Extract the (X, Y) coordinate from the center of the cell holding the provided text.  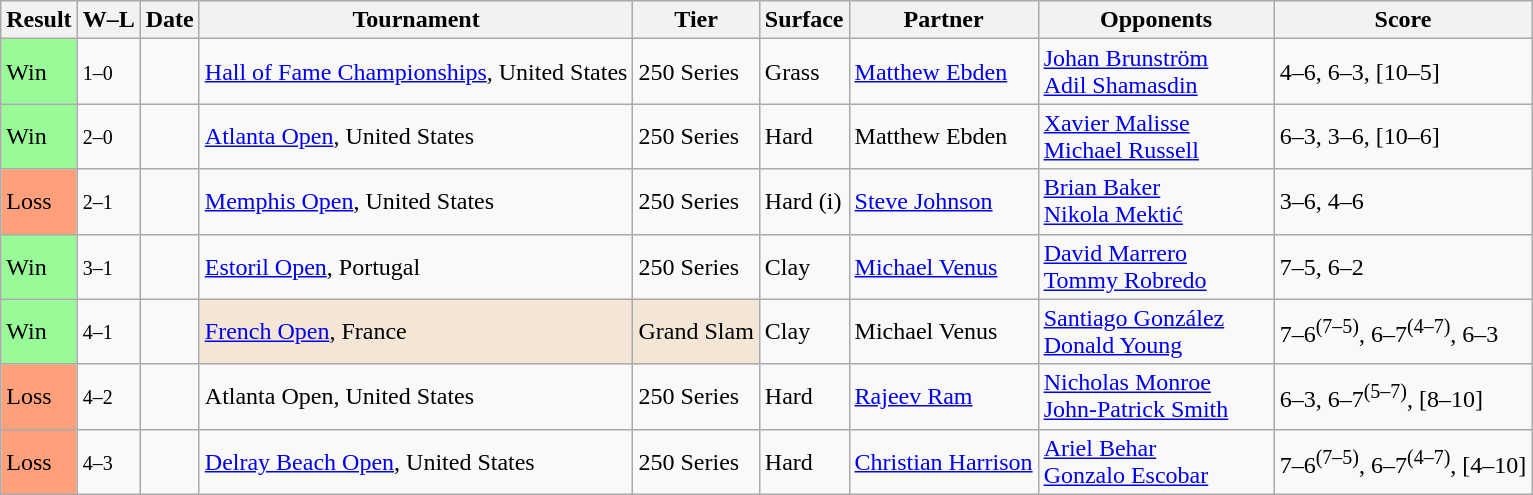
Delray Beach Open, United States (416, 462)
Nicholas Monroe John-Patrick Smith (1156, 396)
Christian Harrison (944, 462)
Tier (696, 20)
Ariel Behar Gonzalo Escobar (1156, 462)
Date (170, 20)
French Open, France (416, 332)
Johan Brunström Adil Shamasdin (1156, 72)
Rajeev Ram (944, 396)
4–2 (108, 396)
Result (39, 20)
David Marrero Tommy Robredo (1156, 266)
Opponents (1156, 20)
Memphis Open, United States (416, 202)
6–3, 3–6, [10–6] (1403, 136)
Brian Baker Nikola Mektić (1156, 202)
4–1 (108, 332)
Xavier Malisse Michael Russell (1156, 136)
Steve Johnson (944, 202)
Tournament (416, 20)
Hall of Fame Championships, United States (416, 72)
Score (1403, 20)
7–6(7–5), 6–7(4–7), [4–10] (1403, 462)
Santiago González Donald Young (1156, 332)
Grass (804, 72)
3–6, 4–6 (1403, 202)
4–3 (108, 462)
2–1 (108, 202)
1–0 (108, 72)
6–3, 6–7(5–7), [8–10] (1403, 396)
3–1 (108, 266)
W–L (108, 20)
Surface (804, 20)
Hard (i) (804, 202)
Estoril Open, Portugal (416, 266)
7–5, 6–2 (1403, 266)
Partner (944, 20)
2–0 (108, 136)
4–6, 6–3, [10–5] (1403, 72)
7–6(7–5), 6–7(4–7), 6–3 (1403, 332)
Grand Slam (696, 332)
